Provide the [x, y] coordinate of the cell's center where the given text is located.  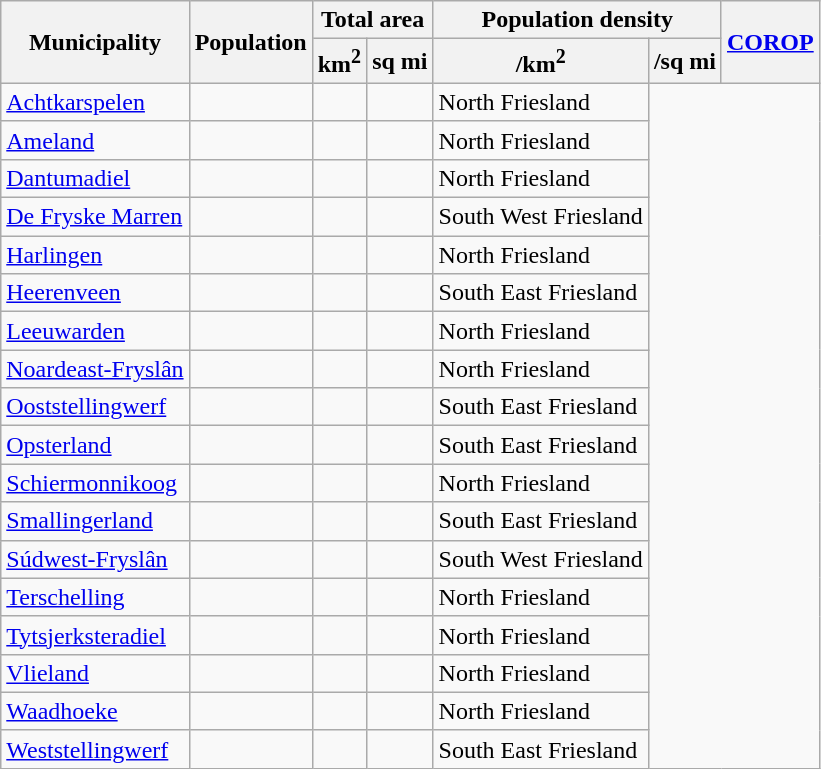
Population density [577, 20]
/km2 [540, 62]
COROP [770, 42]
Heerenveen [95, 293]
Noardeast-Fryslân [95, 369]
Ooststellingwerf [95, 407]
Terschelling [95, 597]
Ameland [95, 140]
Total area [372, 20]
Vlieland [95, 673]
sq mi [400, 62]
Tytsjerksteradiel [95, 635]
Dantumadiel [95, 178]
Harlingen [95, 255]
Municipality [95, 42]
Population [250, 42]
/sq mi [684, 62]
Súdwest-Fryslân [95, 559]
Waadhoeke [95, 711]
Opsterland [95, 445]
Leeuwarden [95, 331]
km2 [339, 62]
De Fryske Marren [95, 217]
Schiermonnikoog [95, 483]
Smallingerland [95, 521]
Achtkarspelen [95, 102]
Weststellingwerf [95, 749]
